For the text-containing cell, return its midpoint in [X, Y] coordinate format. 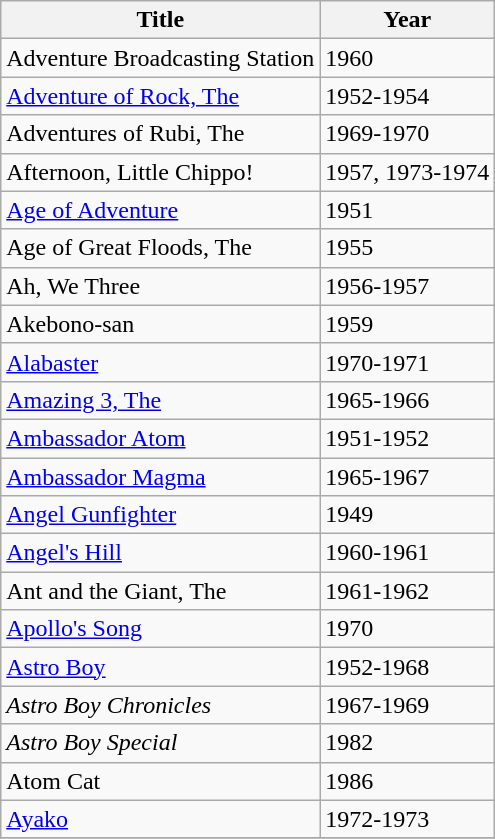
1965-1967 [408, 477]
Atom Cat [160, 781]
Angel Gunfighter [160, 515]
Akebono-san [160, 324]
Ambassador Magma [160, 477]
1951 [408, 210]
1970 [408, 629]
1986 [408, 781]
1972-1973 [408, 819]
1965-1966 [408, 400]
1949 [408, 515]
Astro Boy [160, 667]
Year [408, 20]
Astro Boy Chronicles [160, 705]
1951-1952 [408, 438]
Adventure of Rock, The [160, 96]
1967-1969 [408, 705]
1956-1957 [408, 286]
Ambassador Atom [160, 438]
Apollo's Song [160, 629]
Ah, We Three [160, 286]
1961-1962 [408, 591]
1969-1970 [408, 134]
Ant and the Giant, The [160, 591]
Adventures of Rubi, The [160, 134]
Adventure Broadcasting Station [160, 58]
1960 [408, 58]
1970-1971 [408, 362]
1982 [408, 743]
Afternoon, Little Chippo! [160, 172]
1957, 1973-1974 [408, 172]
1952-1968 [408, 667]
Amazing 3, The [160, 400]
Ayako [160, 819]
1955 [408, 248]
Alabaster [160, 362]
1959 [408, 324]
Age of Adventure [160, 210]
1952-1954 [408, 96]
Age of Great Floods, The [160, 248]
1960-1961 [408, 553]
Astro Boy Special [160, 743]
Title [160, 20]
Angel's Hill [160, 553]
